Return the (x, y) coordinate for the center point of the cell that contains the specified text.  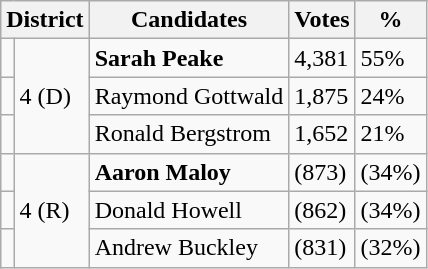
4,381 (322, 58)
Votes (322, 20)
(831) (322, 248)
1,875 (322, 96)
1,652 (322, 134)
55% (390, 58)
% (390, 20)
Ronald Bergstrom (189, 134)
Sarah Peake (189, 58)
Donald Howell (189, 210)
Andrew Buckley (189, 248)
Candidates (189, 20)
24% (390, 96)
4 (R) (52, 210)
4 (D) (52, 96)
District (45, 20)
21% (390, 134)
(32%) (390, 248)
Aaron Maloy (189, 172)
(862) (322, 210)
(873) (322, 172)
Raymond Gottwald (189, 96)
